Determine the (X, Y) coordinate at the center of the cell enclosing the given text.  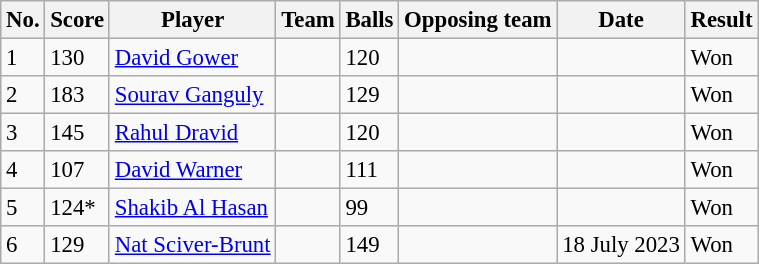
Team (308, 20)
18 July 2023 (621, 245)
Rahul Dravid (192, 133)
Shakib Al Hasan (192, 208)
107 (78, 170)
111 (370, 170)
5 (23, 208)
Balls (370, 20)
4 (23, 170)
99 (370, 208)
183 (78, 95)
149 (370, 245)
124* (78, 208)
Date (621, 20)
3 (23, 133)
David Gower (192, 58)
130 (78, 58)
Sourav Ganguly (192, 95)
Player (192, 20)
2 (23, 95)
No. (23, 20)
Nat Sciver-Brunt (192, 245)
Result (722, 20)
6 (23, 245)
1 (23, 58)
Opposing team (478, 20)
David Warner (192, 170)
145 (78, 133)
Score (78, 20)
